Provide the (x, y) coordinate of the cell's center where the given text is located.  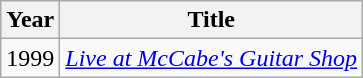
Title (212, 20)
Live at McCabe's Guitar Shop (212, 58)
1999 (30, 58)
Year (30, 20)
